Return (X, Y) of the center of cell containing provided text 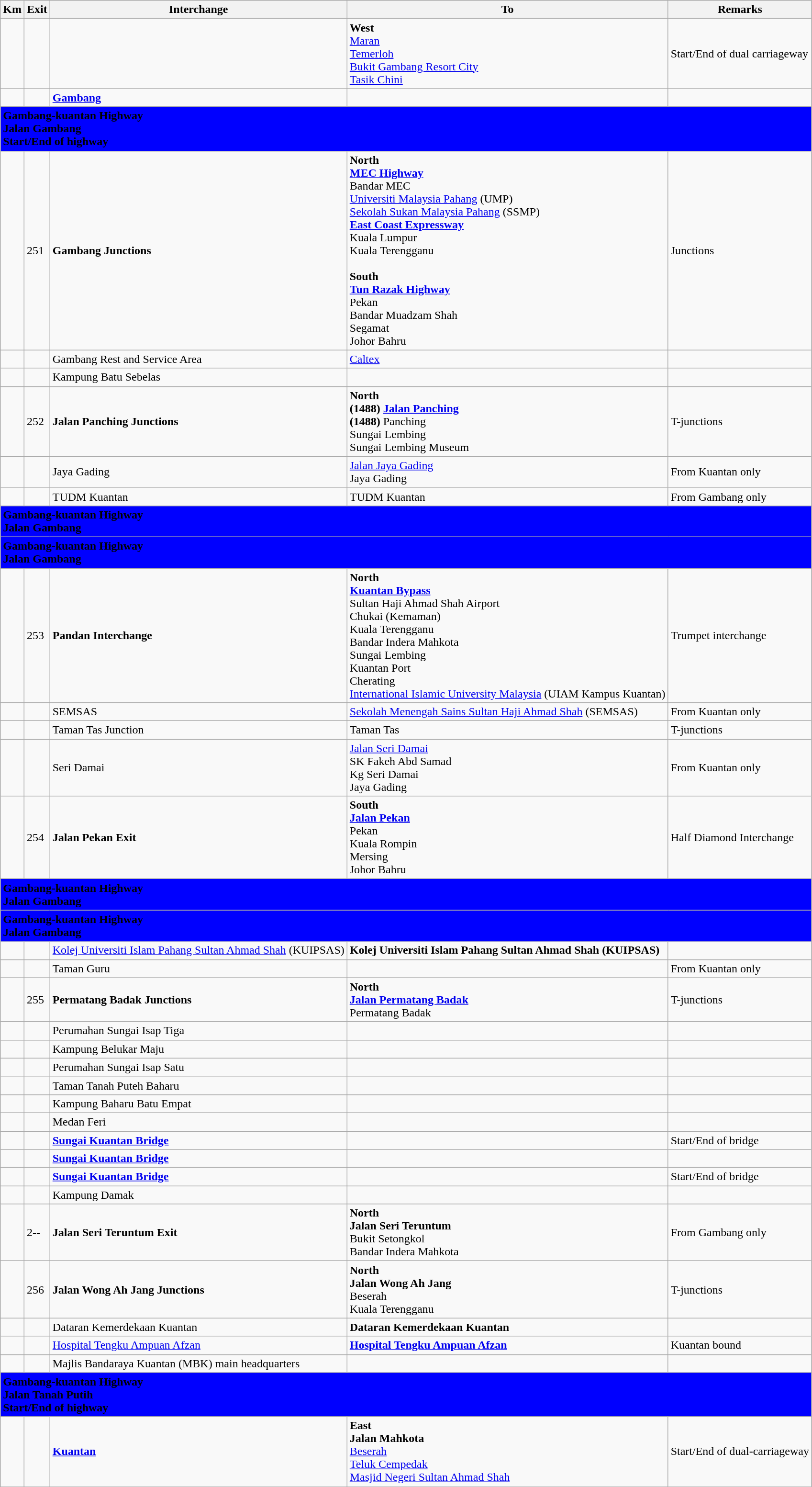
Jalan Seri Teruntum Exit (198, 1232)
Junctions (740, 250)
2-- (37, 1232)
Km (12, 10)
North Jalan Permatang BadakPermatang Badak (507, 1000)
Gambang (198, 98)
Perumahan Sungai Isap Tiga (198, 1031)
West Maran Temerloh Bukit Gambang Resort City Tasik Chini (507, 54)
Taman Tanah Puteh Baharu (198, 1085)
256 (37, 1290)
Caltex (507, 359)
Exit (37, 10)
East Jalan Mahkota Beserah Teluk CempedakMasjid Negeri Sultan Ahmad Shah (507, 1452)
Kampung Batu Sebelas (198, 377)
Gambang Rest and Service Area (198, 359)
252 (37, 421)
Trumpet interchange (740, 635)
Taman Tas Junction (198, 730)
Start/End of dual carriageway (740, 54)
Sekolah Menengah Sains Sultan Haji Ahmad Shah (SEMSAS) (507, 712)
Permatang Badak Junctions (198, 1000)
Jalan Wong Ah Jang Junctions (198, 1290)
253 (37, 635)
Jalan Jaya GadingJaya Gading (507, 472)
Pandan Interchange (198, 635)
251 (37, 250)
Kuantan (198, 1452)
Half Diamond Interchange (740, 838)
South Jalan Pekan Pekan Kuala Rompin Mersing Johor Bahru (507, 838)
Interchange (198, 10)
North (1488) Jalan Panching (1488) Panching Sungai LembingSungai Lembing Museum (507, 421)
Seri Damai (198, 768)
Gambang Junctions (198, 250)
Gambang-kuantan HighwayJalan Tanah PutihStart/End of highway (406, 1395)
Kampung Damak (198, 1195)
Taman Tas (507, 730)
NorthJalan Seri TeruntumBukit SetongkolBandar Indera Mahkota (507, 1232)
SEMSAS (198, 712)
Jalan Pekan Exit (198, 838)
Gambang-kuantan HighwayJalan GambangStart/End of highway (406, 129)
Kuantan bound (740, 1345)
Medan Feri (198, 1122)
254 (37, 838)
Jalan Panching Junctions (198, 421)
Kampung Baharu Batu Empat (198, 1104)
Kampung Belukar Maju (198, 1049)
255 (37, 1000)
Remarks (740, 10)
Jalan Seri DamaiSK Fakeh Abd SamadKg Seri DamaiJaya Gading (507, 768)
Jaya Gading (198, 472)
Majlis Bandaraya Kuantan (MBK) main headquarters (198, 1363)
To (507, 10)
Start/End of dual-carriageway (740, 1452)
NorthJalan Wong Ah Jang Beserah Kuala Terengganu (507, 1290)
Taman Guru (198, 969)
Perumahan Sungai Isap Satu (198, 1067)
